Identify which cell holds the provided text, then report its [x, y] central coordinate. 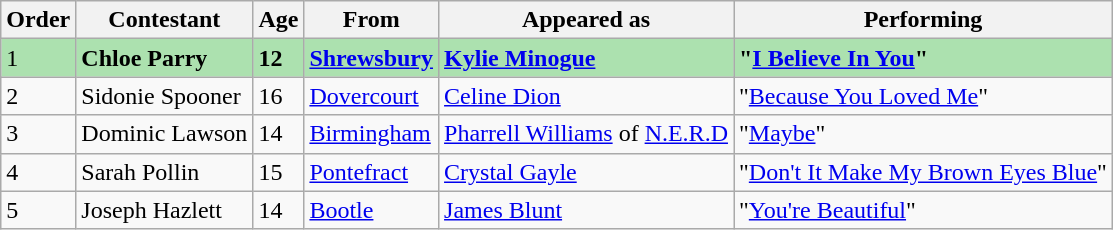
Kylie Minogue [586, 58]
5 [38, 210]
Contestant [164, 20]
12 [278, 58]
Crystal Gayle [586, 172]
Pharrell Williams of N.E.R.D [586, 134]
2 [38, 96]
"Maybe" [924, 134]
Shrewsbury [372, 58]
Dominic Lawson [164, 134]
"I Believe In You" [924, 58]
15 [278, 172]
Pontefract [372, 172]
Order [38, 20]
16 [278, 96]
Sidonie Spooner [164, 96]
James Blunt [586, 210]
1 [38, 58]
Sarah Pollin [164, 172]
From [372, 20]
Performing [924, 20]
Chloe Parry [164, 58]
Celine Dion [586, 96]
"Don't It Make My Brown Eyes Blue" [924, 172]
Birmingham [372, 134]
Appeared as [586, 20]
Age [278, 20]
4 [38, 172]
"You're Beautiful" [924, 210]
3 [38, 134]
Dovercourt [372, 96]
Joseph Hazlett [164, 210]
Bootle [372, 210]
"Because You Loved Me" [924, 96]
